Search for the cell housing the specified text and yield its (x, y) center coordinate. 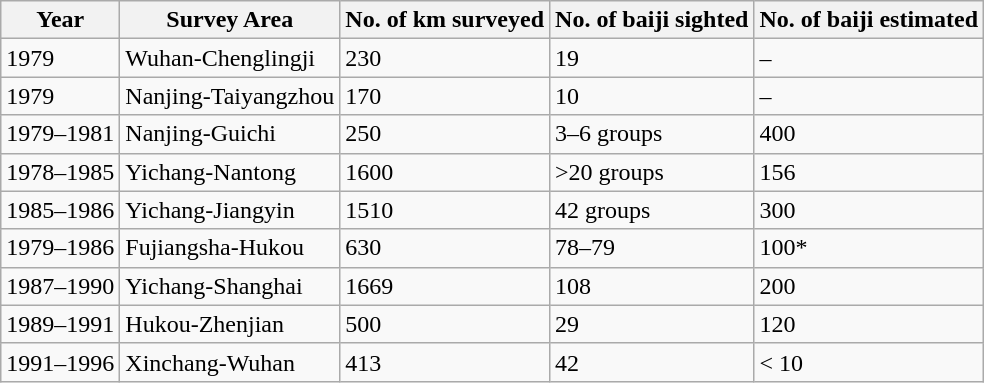
Survey Area (230, 20)
1989–1991 (60, 324)
42 (652, 362)
No. of baiji sighted (652, 20)
1979–1981 (60, 134)
Yichang-Jiangyin (230, 210)
1978–1985 (60, 172)
1987–1990 (60, 286)
400 (869, 134)
Yichang-Shanghai (230, 286)
No. of km surveyed (445, 20)
Wuhan-Chenglingji (230, 58)
230 (445, 58)
Hukou-Zhenjian (230, 324)
Nanjing-Taiyangzhou (230, 96)
250 (445, 134)
Yichang-Nantong (230, 172)
< 10 (869, 362)
1991–1996 (60, 362)
78–79 (652, 248)
500 (445, 324)
100* (869, 248)
Year (60, 20)
1985–1986 (60, 210)
No. of baiji estimated (869, 20)
1600 (445, 172)
1669 (445, 286)
42 groups (652, 210)
413 (445, 362)
170 (445, 96)
1510 (445, 210)
108 (652, 286)
300 (869, 210)
200 (869, 286)
3–6 groups (652, 134)
1979–1986 (60, 248)
156 (869, 172)
120 (869, 324)
Fujiangsha-Hukou (230, 248)
630 (445, 248)
>20 groups (652, 172)
10 (652, 96)
Nanjing-Guichi (230, 134)
19 (652, 58)
29 (652, 324)
Xinchang-Wuhan (230, 362)
